For the text-containing cell, return its midpoint in (X, Y) coordinate format. 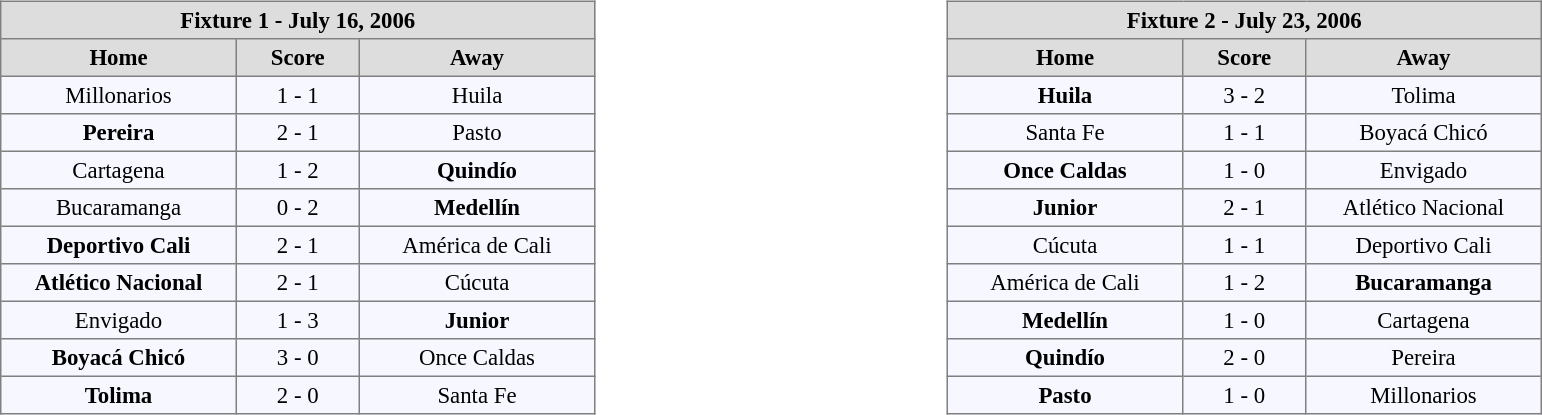
1 - 3 (298, 320)
Fixture 1 - July 16, 2006 (298, 20)
3 - 0 (298, 358)
Fixture 2 - July 23, 2006 (1244, 20)
3 - 2 (1244, 95)
0 - 2 (298, 208)
